Output the [x, y] coordinate of the center of the cell containing the given text.  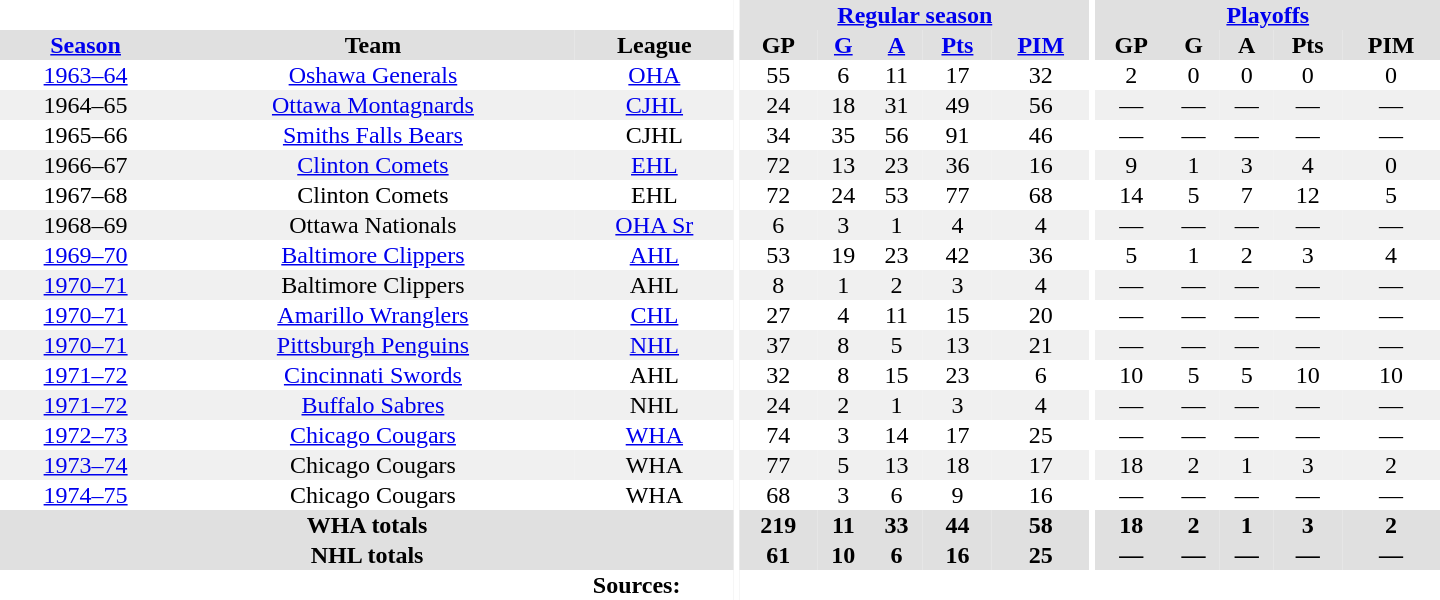
1973–74 [86, 465]
Smiths Falls Bears [372, 135]
Ottawa Montagnards [372, 105]
Playoffs [1268, 15]
1966–67 [86, 165]
Oshawa Generals [372, 75]
42 [958, 255]
49 [958, 105]
Sources: [636, 585]
1972–73 [86, 435]
37 [778, 345]
CHL [654, 315]
20 [1041, 315]
1974–75 [86, 495]
55 [778, 75]
OHA [654, 75]
League [654, 45]
61 [778, 555]
74 [778, 435]
Regular season [915, 15]
Amarillo Wranglers [372, 315]
46 [1041, 135]
1963–64 [86, 75]
34 [778, 135]
Buffalo Sabres [372, 405]
12 [1308, 195]
27 [778, 315]
35 [844, 135]
Season [86, 45]
7 [1246, 195]
1967–68 [86, 195]
33 [896, 525]
Cincinnati Swords [372, 375]
WHA totals [367, 525]
Team [372, 45]
44 [958, 525]
Ottawa Nationals [372, 225]
91 [958, 135]
58 [1041, 525]
1964–65 [86, 105]
1965–66 [86, 135]
21 [1041, 345]
OHA Sr [654, 225]
219 [778, 525]
1968–69 [86, 225]
19 [844, 255]
31 [896, 105]
Pittsburgh Penguins [372, 345]
NHL totals [367, 555]
1969–70 [86, 255]
